Return the [X, Y] coordinate for the center point of the cell that contains the specified text.  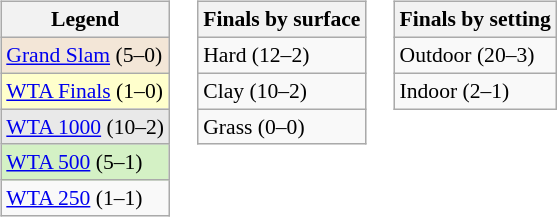
Hard (12–2) [282, 55]
WTA Finals (1–0) [85, 91]
Indoor (2–1) [476, 91]
Clay (10–2) [282, 91]
Finals by setting [476, 20]
WTA 250 (1–1) [85, 198]
Finals by surface [282, 20]
WTA 1000 (10–2) [85, 127]
Outdoor (20–3) [476, 55]
Grass (0–0) [282, 127]
WTA 500 (5–1) [85, 162]
Grand Slam (5–0) [85, 55]
Legend [85, 20]
